Capture the cell that displays the provided text and extract its (X, Y) central coordinate. 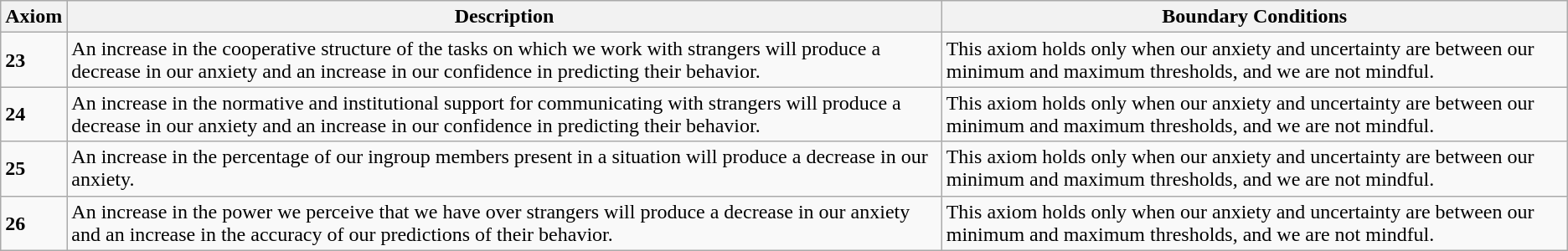
23 (34, 60)
24 (34, 114)
An increase in the percentage of our ingroup members present in a situation will produce a decrease in our anxiety. (504, 169)
Axiom (34, 17)
25 (34, 169)
Boundary Conditions (1255, 17)
Description (504, 17)
26 (34, 223)
